Find where the given text appears and provide that cell's center as [X, Y] coordinate. 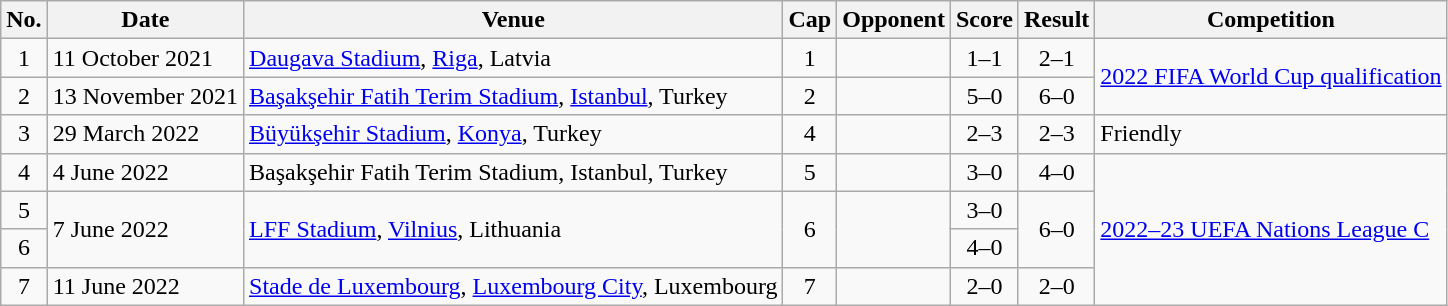
29 March 2022 [145, 134]
Result [1056, 20]
Friendly [1271, 134]
Büyükşehir Stadium, Konya, Turkey [514, 134]
13 November 2021 [145, 96]
4 June 2022 [145, 172]
11 June 2022 [145, 286]
Date [145, 20]
Cap [810, 20]
3 [24, 134]
1–1 [984, 58]
2022 FIFA World Cup qualification [1271, 77]
Venue [514, 20]
Score [984, 20]
2–1 [1056, 58]
No. [24, 20]
LFF Stadium, Vilnius, Lithuania [514, 229]
Stade de Luxembourg, Luxembourg City, Luxembourg [514, 286]
Daugava Stadium, Riga, Latvia [514, 58]
11 October 2021 [145, 58]
7 June 2022 [145, 229]
2022–23 UEFA Nations League C [1271, 229]
Opponent [894, 20]
5–0 [984, 96]
Competition [1271, 20]
